Identify which cell holds the provided text, then report its [x, y] central coordinate. 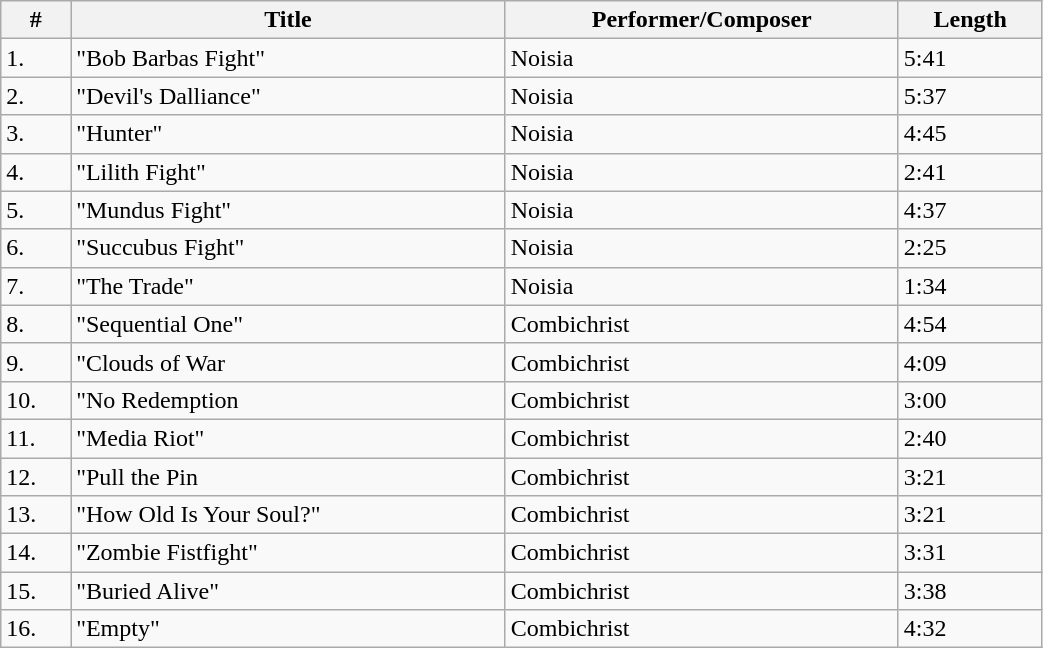
"Mundus Fight" [288, 210]
12. [36, 477]
"Sequential One" [288, 324]
"Zombie Fistfight" [288, 553]
8. [36, 324]
3:00 [970, 400]
"Clouds of War [288, 362]
2:25 [970, 248]
6. [36, 248]
9. [36, 362]
"The Trade" [288, 286]
"Bob Barbas Fight" [288, 58]
1. [36, 58]
2:40 [970, 438]
4:37 [970, 210]
"Pull the Pin [288, 477]
Title [288, 20]
"No Redemption [288, 400]
"Devil's Dalliance" [288, 96]
3. [36, 134]
"How Old Is Your Soul?" [288, 515]
5:37 [970, 96]
7. [36, 286]
5:41 [970, 58]
"Hunter" [288, 134]
Performer/Composer [702, 20]
# [36, 20]
2. [36, 96]
2:41 [970, 172]
10. [36, 400]
"Buried Alive" [288, 591]
11. [36, 438]
"Empty" [288, 629]
13. [36, 515]
"Media Riot" [288, 438]
14. [36, 553]
5. [36, 210]
4. [36, 172]
4:45 [970, 134]
4:32 [970, 629]
15. [36, 591]
"Succubus Fight" [288, 248]
16. [36, 629]
3:31 [970, 553]
3:38 [970, 591]
Length [970, 20]
1:34 [970, 286]
"Lilith Fight" [288, 172]
4:09 [970, 362]
4:54 [970, 324]
